Extract the (x, y) coordinate from the center of the cell holding the provided text.  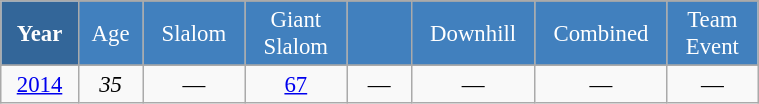
35 (110, 85)
Team Event (712, 34)
Downhill (472, 34)
Slalom (194, 34)
Age (110, 34)
Year (40, 34)
GiantSlalom (296, 34)
67 (296, 85)
2014 (40, 85)
Combined (601, 34)
